Identify which cell holds the provided text, then report its [X, Y] central coordinate. 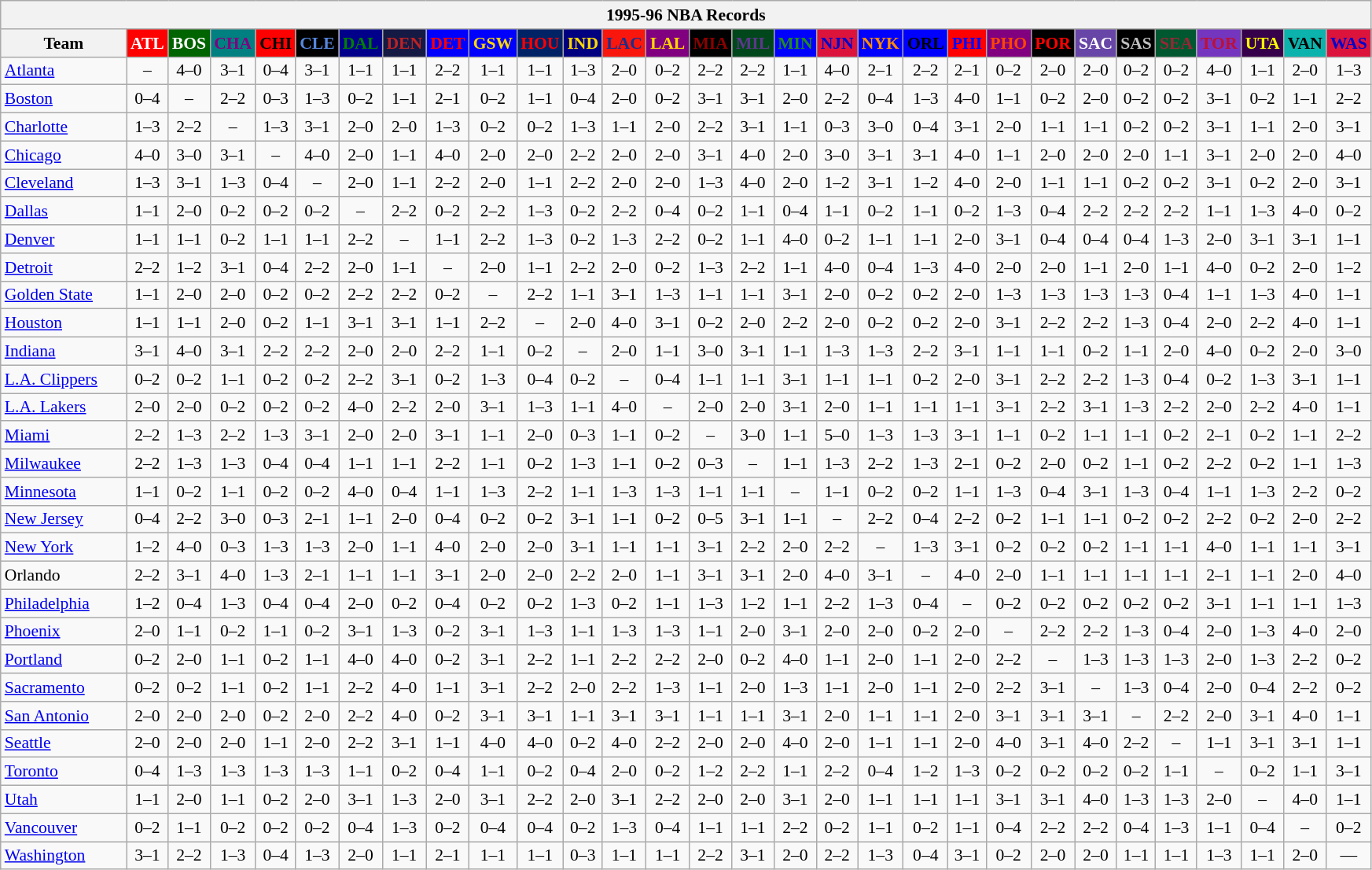
DET [448, 43]
MIL [753, 43]
ORL [926, 43]
Milwaukee [64, 463]
Chicago [64, 155]
Cleveland [64, 183]
Miami [64, 436]
New York [64, 547]
Team [64, 43]
Phoenix [64, 632]
HOU [539, 43]
DEN [404, 43]
LAC [624, 43]
Detroit [64, 267]
MIN [795, 43]
Golden State [64, 295]
Boston [64, 99]
L.A. Clippers [64, 379]
ATL [148, 43]
1995-96 NBA Records [686, 15]
NJN [837, 43]
TOR [1219, 43]
SEA [1176, 43]
WAS [1349, 43]
— [1349, 856]
NYK [881, 43]
Charlotte [64, 127]
Indiana [64, 352]
SAC [1096, 43]
MIA [710, 43]
Sacramento [64, 688]
Orlando [64, 576]
PHO [1008, 43]
VAN [1305, 43]
Atlanta [64, 71]
IND [583, 43]
Denver [64, 239]
POR [1053, 43]
UTA [1263, 43]
Minnesota [64, 492]
0–5 [710, 519]
CHI [275, 43]
GSW [494, 43]
Utah [64, 800]
CLE [318, 43]
PHI [967, 43]
Portland [64, 660]
Philadelphia [64, 603]
San Antonio [64, 716]
SAS [1136, 43]
Washington [64, 856]
LAL [668, 43]
BOS [189, 43]
New Jersey [64, 519]
Toronto [64, 772]
Houston [64, 323]
L.A. Lakers [64, 407]
DAL [361, 43]
CHA [233, 43]
Seattle [64, 743]
Dallas [64, 212]
Vancouver [64, 828]
5–0 [837, 436]
